Extract the (X, Y) coordinate from the center of the cell holding the provided text.  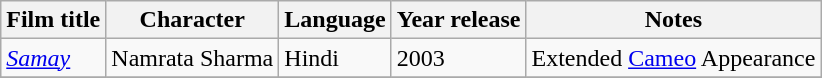
Language (335, 20)
2003 (458, 58)
Film title (54, 20)
Hindi (335, 58)
Extended Cameo Appearance (674, 58)
Year release (458, 20)
Namrata Sharma (192, 58)
Samay (54, 58)
Notes (674, 20)
Character (192, 20)
